Search for the cell housing the specified text and yield its [X, Y] center coordinate. 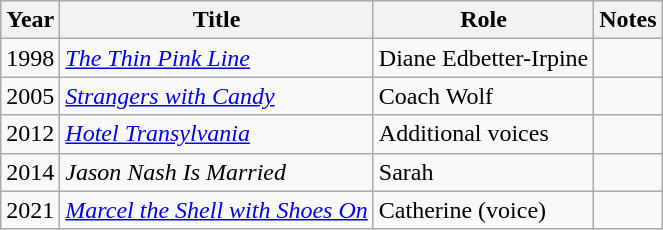
Marcel the Shell with Shoes On [216, 210]
Role [483, 20]
2021 [30, 210]
Additional voices [483, 134]
Diane Edbetter-Irpine [483, 58]
Sarah [483, 172]
2014 [30, 172]
2005 [30, 96]
Title [216, 20]
Year [30, 20]
The Thin Pink Line [216, 58]
Catherine (voice) [483, 210]
1998 [30, 58]
2012 [30, 134]
Hotel Transylvania [216, 134]
Strangers with Candy [216, 96]
Coach Wolf [483, 96]
Jason Nash Is Married [216, 172]
Notes [628, 20]
